Determine the [X, Y] coordinate at the center of the cell enclosing the given text.  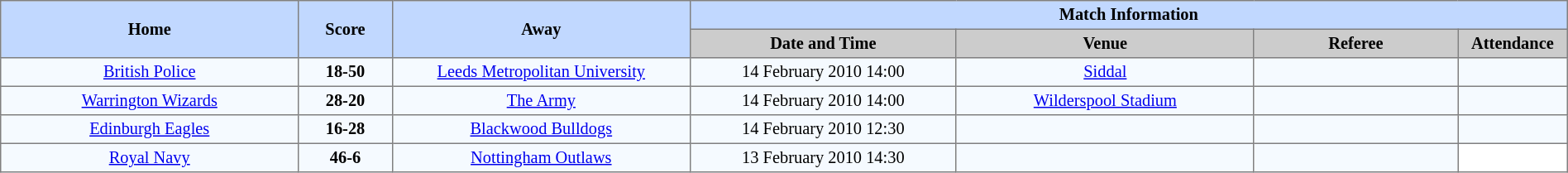
Warrington Wizards [150, 100]
46-6 [346, 157]
Date and Time [823, 43]
Wilderspool Stadium [1105, 100]
Blackwood Bulldogs [541, 129]
Nottingham Outlaws [541, 157]
The Army [541, 100]
Away [541, 30]
Leeds Metropolitan University [541, 72]
Home [150, 30]
Referee [1355, 43]
14 February 2010 12:30 [823, 129]
Royal Navy [150, 157]
18-50 [346, 72]
13 February 2010 14:30 [823, 157]
British Police [150, 72]
Score [346, 30]
Venue [1105, 43]
Attendance [1513, 43]
Edinburgh Eagles [150, 129]
Match Information [1128, 15]
28-20 [346, 100]
Siddal [1105, 72]
16-28 [346, 129]
